Extract the (X, Y) coordinate from the center of the cell holding the provided text.  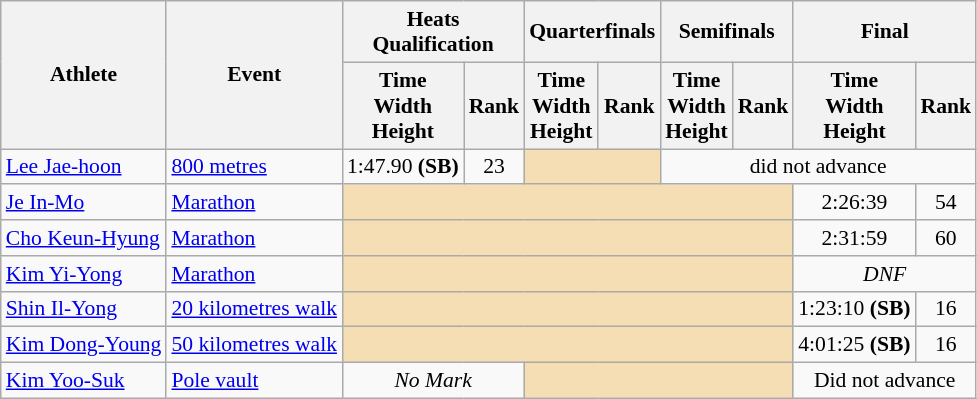
1:23:10 (SB) (854, 309)
54 (946, 203)
Kim Dong-Young (84, 345)
Event (254, 75)
Kim Yoo-Suk (84, 381)
50 kilometres walk (254, 345)
2:31:59 (854, 238)
Athlete (84, 75)
Shin Il-Yong (84, 309)
23 (494, 167)
Final (884, 32)
4:01:25 (SB) (854, 345)
Je In-Mo (84, 203)
HeatsQualification (433, 32)
Pole vault (254, 381)
2:26:39 (854, 203)
did not advance (818, 167)
Did not advance (884, 381)
Cho Keun-Hyung (84, 238)
60 (946, 238)
No Mark (433, 381)
Semifinals (726, 32)
20 kilometres walk (254, 309)
DNF (884, 274)
Lee Jae-hoon (84, 167)
Quarterfinals (592, 32)
Kim Yi-Yong (84, 274)
1:47.90 (SB) (403, 167)
800 metres (254, 167)
